Pinpoint the cell where the given text exists, returning its (X, Y) midpoint coordinate. 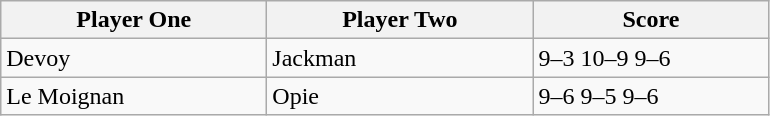
9–3 10–9 9–6 (651, 58)
Player One (134, 20)
Score (651, 20)
Player Two (400, 20)
9–6 9–5 9–6 (651, 96)
Le Moignan (134, 96)
Devoy (134, 58)
Jackman (400, 58)
Opie (400, 96)
